Capture the cell that displays the provided text and extract its [X, Y] central coordinate. 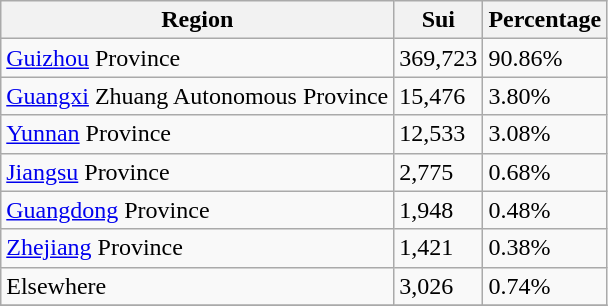
1,421 [438, 248]
3,026 [438, 286]
0.68% [545, 172]
Elsewhere [198, 286]
Percentage [545, 20]
Region [198, 20]
1,948 [438, 210]
2,775 [438, 172]
3.80% [545, 96]
Guizhou Province [198, 58]
Zhejiang Province [198, 248]
12,533 [438, 134]
15,476 [438, 96]
Guangxi Zhuang Autonomous Province [198, 96]
Sui [438, 20]
90.86% [545, 58]
369,723 [438, 58]
Guangdong Province [198, 210]
Jiangsu Province [198, 172]
Yunnan Province [198, 134]
0.74% [545, 286]
0.48% [545, 210]
3.08% [545, 134]
0.38% [545, 248]
